Detect which cell encompasses the target text, then output its (x, y) center coordinate. 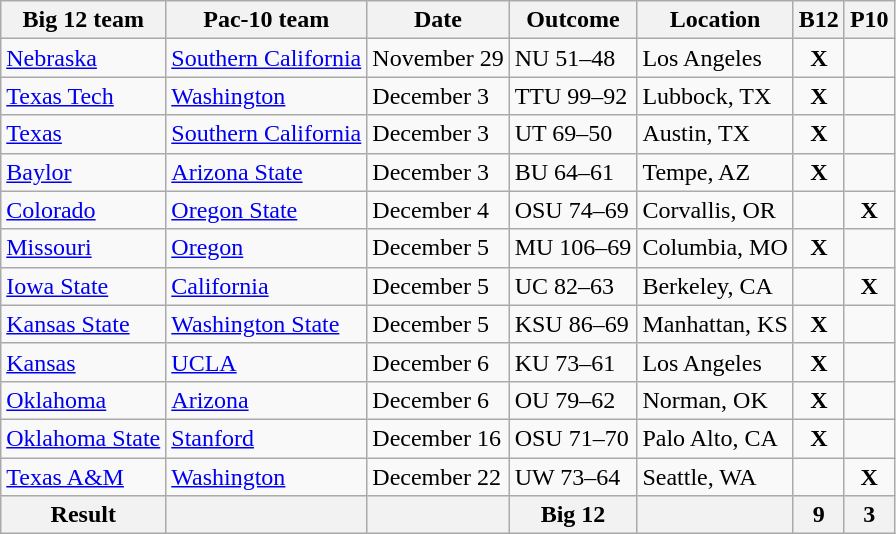
Oklahoma State (84, 438)
Berkeley, CA (715, 286)
Stanford (266, 438)
Iowa State (84, 286)
Result (84, 515)
KSU 86–69 (573, 324)
Tempe, AZ (715, 172)
Arizona State (266, 172)
Corvallis, OR (715, 210)
Columbia, MO (715, 248)
Texas (84, 134)
Missouri (84, 248)
California (266, 286)
Date (438, 20)
OSU 71–70 (573, 438)
OU 79–62 (573, 400)
Oklahoma (84, 400)
3 (869, 515)
Texas A&M (84, 477)
Outcome (573, 20)
Lubbock, TX (715, 96)
NU 51–48 (573, 58)
MU 106–69 (573, 248)
November 29 (438, 58)
Seattle, WA (715, 477)
OSU 74–69 (573, 210)
Oregon (266, 248)
December 22 (438, 477)
Big 12 (573, 515)
Texas Tech (84, 96)
Nebraska (84, 58)
Manhattan, KS (715, 324)
Austin, TX (715, 134)
Oregon State (266, 210)
UC 82–63 (573, 286)
UT 69–50 (573, 134)
December 16 (438, 438)
BU 64–61 (573, 172)
Palo Alto, CA (715, 438)
Baylor (84, 172)
TTU 99–92 (573, 96)
KU 73–61 (573, 362)
UCLA (266, 362)
Norman, OK (715, 400)
P10 (869, 20)
Kansas (84, 362)
Kansas State (84, 324)
Washington State (266, 324)
Big 12 team (84, 20)
Pac-10 team (266, 20)
December 4 (438, 210)
UW 73–64 (573, 477)
Colorado (84, 210)
Arizona (266, 400)
B12 (818, 20)
Location (715, 20)
9 (818, 515)
